From the cell containing the given text, extract its center point as [X, Y] coordinate. 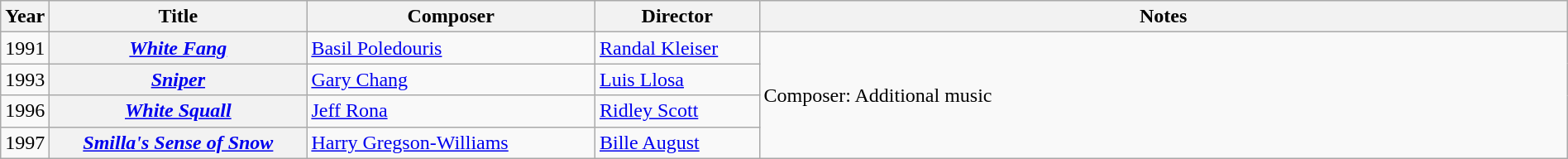
White Squall [179, 111]
Basil Poledouris [452, 48]
1993 [25, 79]
Notes [1163, 17]
Sniper [179, 79]
Bille August [676, 142]
Title [179, 17]
Luis Llosa [676, 79]
Harry Gregson-Williams [452, 142]
Gary Chang [452, 79]
1996 [25, 111]
Ridley Scott [676, 111]
Randal Kleiser [676, 48]
1991 [25, 48]
Composer [452, 17]
Smilla's Sense of Snow [179, 142]
Jeff Rona [452, 111]
1997 [25, 142]
White Fang [179, 48]
Year [25, 17]
Director [676, 17]
Composer: Additional music [1163, 95]
